Detect which cell encompasses the target text, then output its (X, Y) center coordinate. 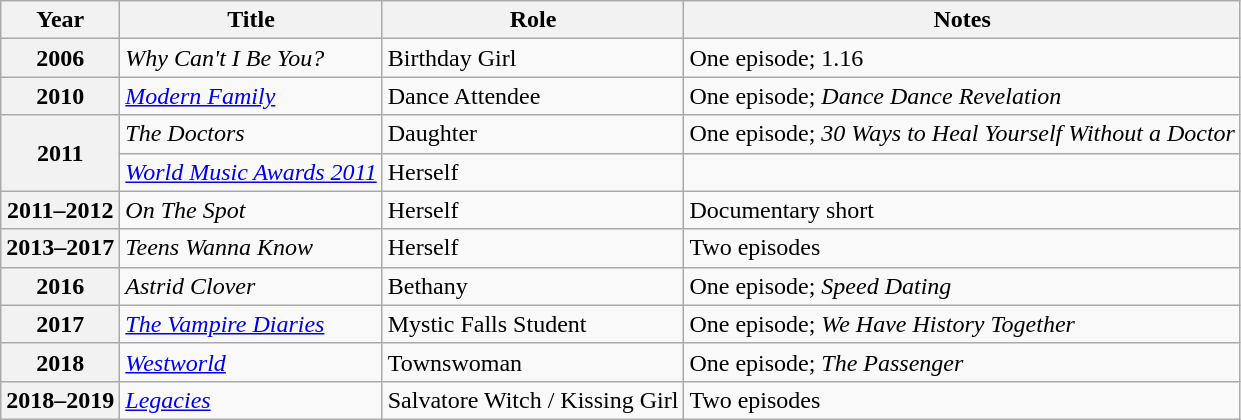
Salvatore Witch / Kissing Girl (533, 400)
On The Spot (251, 210)
Year (60, 20)
Legacies (251, 400)
Daughter (533, 134)
One episode; Dance Dance Revelation (962, 96)
2011 (60, 153)
Notes (962, 20)
2018–2019 (60, 400)
2016 (60, 286)
One episode; 1.16 (962, 58)
2006 (60, 58)
Dance Attendee (533, 96)
Bethany (533, 286)
One episode; The Passenger (962, 362)
One episode; We Have History Together (962, 324)
Mystic Falls Student (533, 324)
One episode; Speed Dating (962, 286)
Astrid Clover (251, 286)
Documentary short (962, 210)
2018 (60, 362)
Birthday Girl (533, 58)
The Doctors (251, 134)
Role (533, 20)
Westworld (251, 362)
2011–2012 (60, 210)
2013–2017 (60, 248)
Modern Family (251, 96)
2017 (60, 324)
The Vampire Diaries (251, 324)
One episode; 30 Ways to Heal Yourself Without a Doctor (962, 134)
2010 (60, 96)
Title (251, 20)
Teens Wanna Know (251, 248)
Townswoman (533, 362)
Why Can't I Be You? (251, 58)
World Music Awards 2011 (251, 172)
